Identify which cell holds the provided text, then report its (x, y) central coordinate. 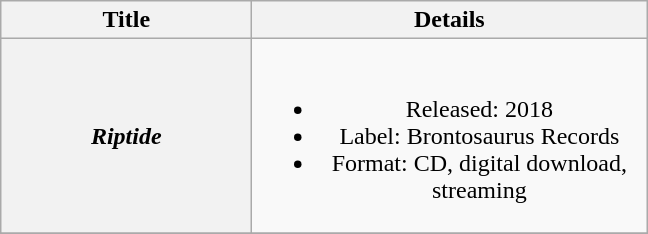
Released: 2018Label: Brontosaurus RecordsFormat: CD, digital download, streaming (450, 136)
Details (450, 20)
Title (126, 20)
Riptide (126, 136)
